Detect which cell encompasses the target text, then output its (X, Y) center coordinate. 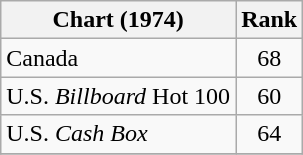
60 (270, 96)
U.S. Cash Box (118, 134)
U.S. Billboard Hot 100 (118, 96)
Canada (118, 58)
64 (270, 134)
Chart (1974) (118, 20)
68 (270, 58)
Rank (270, 20)
